Detect which cell encompasses the target text, then output its [x, y] center coordinate. 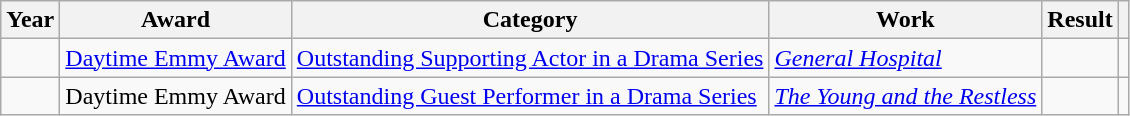
Award [176, 20]
Category [530, 20]
Work [906, 20]
Result [1080, 20]
Year [30, 20]
Outstanding Guest Performer in a Drama Series [530, 96]
The Young and the Restless [906, 96]
Outstanding Supporting Actor in a Drama Series [530, 58]
General Hospital [906, 58]
